Identify which cell holds the provided text, then report its [X, Y] central coordinate. 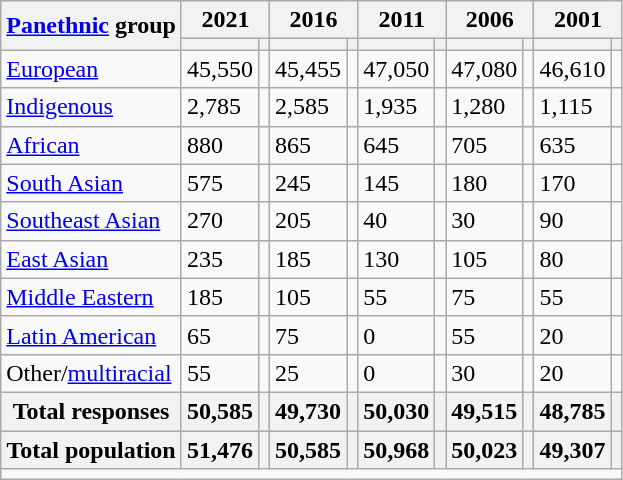
705 [484, 145]
245 [308, 183]
865 [308, 145]
180 [484, 183]
South Asian [92, 183]
130 [396, 259]
145 [396, 183]
1,115 [572, 107]
47,080 [484, 69]
45,550 [220, 69]
Total responses [92, 411]
575 [220, 183]
65 [220, 335]
Latin American [92, 335]
Indigenous [92, 107]
50,023 [484, 449]
2,785 [220, 107]
2006 [490, 20]
205 [308, 221]
50,030 [396, 411]
2,585 [308, 107]
1,935 [396, 107]
2011 [402, 20]
90 [572, 221]
1,280 [484, 107]
170 [572, 183]
Southeast Asian [92, 221]
80 [572, 259]
49,307 [572, 449]
25 [308, 373]
47,050 [396, 69]
Middle Eastern [92, 297]
235 [220, 259]
Panethnic group [92, 26]
645 [396, 145]
48,785 [572, 411]
East Asian [92, 259]
45,455 [308, 69]
European [92, 69]
40 [396, 221]
635 [572, 145]
880 [220, 145]
46,610 [572, 69]
2001 [578, 20]
2021 [225, 20]
Total population [92, 449]
49,730 [308, 411]
49,515 [484, 411]
270 [220, 221]
2016 [314, 20]
Other/multiracial [92, 373]
50,968 [396, 449]
51,476 [220, 449]
African [92, 145]
